For the text-containing cell, return its midpoint in (x, y) coordinate format. 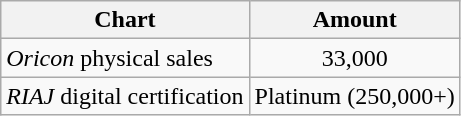
33,000 (354, 58)
RIAJ digital certification (125, 96)
Platinum (250,000+) (354, 96)
Amount (354, 20)
Chart (125, 20)
Oricon physical sales (125, 58)
